Locate the cell with the specified text and output its (x, y) center coordinate. 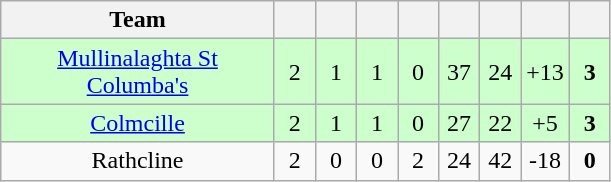
42 (500, 161)
Mullinalaghta St Columba's (138, 72)
+13 (546, 72)
Colmcille (138, 123)
22 (500, 123)
+5 (546, 123)
Rathcline (138, 161)
27 (460, 123)
37 (460, 72)
-18 (546, 161)
Team (138, 20)
